Search for the cell housing the specified text and yield its (X, Y) center coordinate. 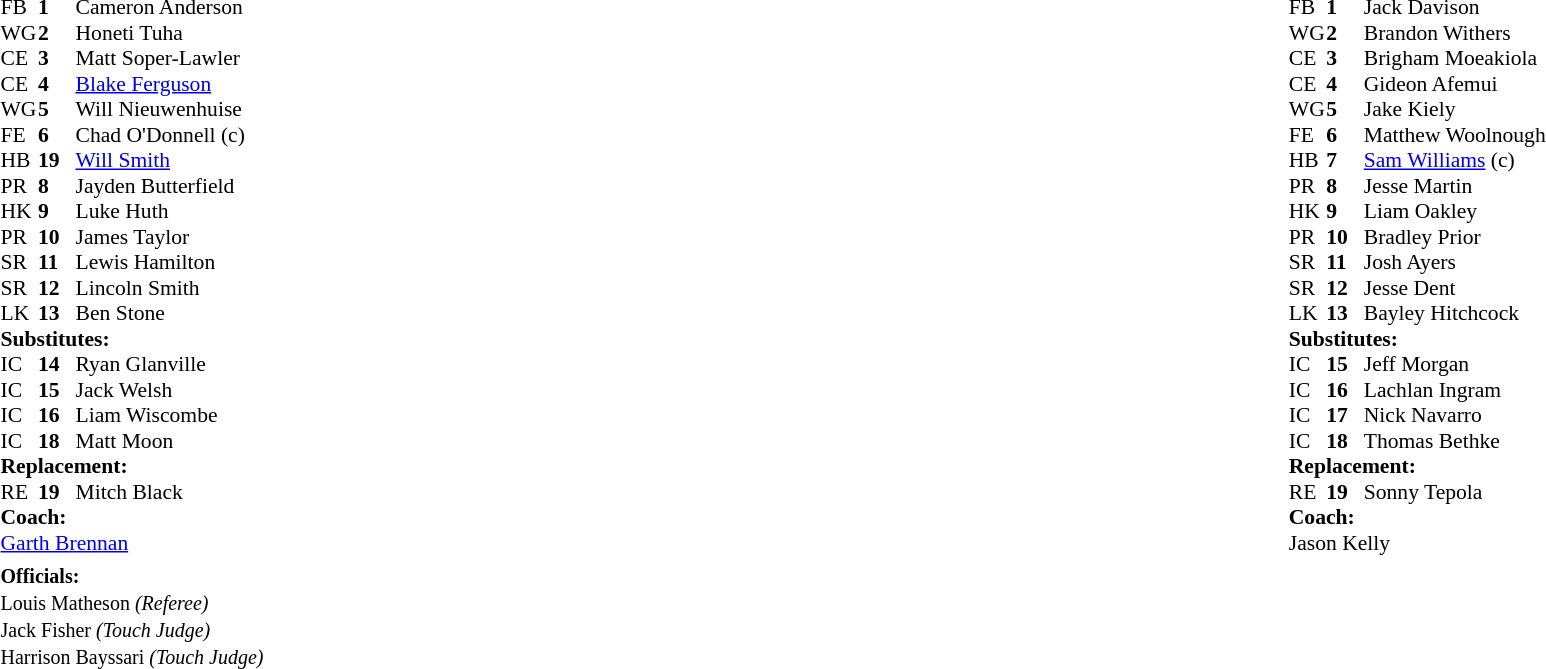
17 (1345, 415)
Thomas Bethke (1455, 441)
Garth Brennan (122, 543)
Jeff Morgan (1455, 365)
Sonny Tepola (1455, 492)
James Taylor (160, 237)
Lincoln Smith (160, 288)
Liam Wiscombe (160, 415)
Brigham Moeakiola (1455, 59)
Josh Ayers (1455, 263)
Lachlan Ingram (1455, 390)
Chad O'Donnell (c) (160, 135)
Gideon Afemui (1455, 84)
Sam Williams (c) (1455, 161)
Honeti Tuha (160, 33)
Brandon Withers (1455, 33)
Nick Navarro (1455, 415)
Blake Ferguson (160, 84)
Will Nieuwenhuise (160, 109)
Will Smith (160, 161)
Luke Huth (160, 211)
Jesse Martin (1455, 186)
Jake Kiely (1455, 109)
14 (57, 365)
Jason Kelly (1418, 543)
Matthew Woolnough (1455, 135)
Lewis Hamilton (160, 263)
7 (1345, 161)
Matt Soper-Lawler (160, 59)
Mitch Black (160, 492)
Jesse Dent (1455, 288)
Bayley Hitchcock (1455, 313)
Jack Welsh (160, 390)
Bradley Prior (1455, 237)
Liam Oakley (1455, 211)
Matt Moon (160, 441)
Ben Stone (160, 313)
Jayden Butterfield (160, 186)
Ryan Glanville (160, 365)
